For the text-containing cell, return its midpoint in [x, y] coordinate format. 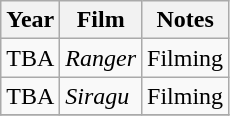
Year [30, 20]
Ranger [101, 58]
Notes [186, 20]
Siragu [101, 96]
Film [101, 20]
